Extract the (x, y) coordinate from the center of the cell holding the provided text.  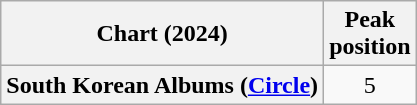
Peakposition (370, 34)
South Korean Albums (Circle) (162, 85)
Chart (2024) (162, 34)
5 (370, 85)
